For the text-containing cell, return its midpoint in (x, y) coordinate format. 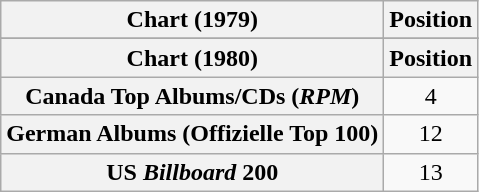
4 (431, 96)
13 (431, 172)
Canada Top Albums/CDs (RPM) (192, 96)
German Albums (Offizielle Top 100) (192, 134)
Chart (1979) (192, 20)
12 (431, 134)
Chart (1980) (192, 58)
US Billboard 200 (192, 172)
